Find where the given text appears and provide that cell's center as (X, Y) coordinate. 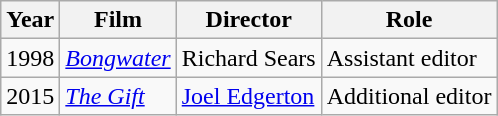
Bongwater (118, 58)
The Gift (118, 96)
Film (118, 20)
Joel Edgerton (248, 96)
Richard Sears (248, 58)
2015 (30, 96)
Role (409, 20)
Additional editor (409, 96)
Director (248, 20)
1998 (30, 58)
Assistant editor (409, 58)
Year (30, 20)
